Pinpoint the cell where the given text exists, returning its [X, Y] midpoint coordinate. 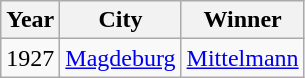
1927 [30, 58]
Mittelmann [242, 58]
City [120, 20]
Year [30, 20]
Winner [242, 20]
Magdeburg [120, 58]
